Detect which cell encompasses the target text, then output its [x, y] center coordinate. 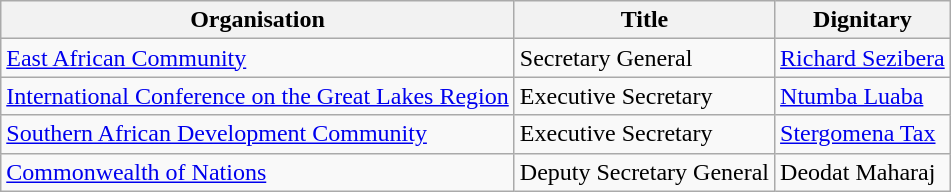
Secretary General [644, 58]
Dignitary [863, 20]
East African Community [258, 58]
Deodat Maharaj [863, 172]
Southern African Development Community [258, 134]
Organisation [258, 20]
Stergomena Tax [863, 134]
Commonwealth of Nations [258, 172]
Title [644, 20]
Richard Sezibera [863, 58]
International Conference on the Great Lakes Region [258, 96]
Ntumba Luaba [863, 96]
Deputy Secretary General [644, 172]
